Determine the [X, Y] coordinate at the center of the cell enclosing the given text.  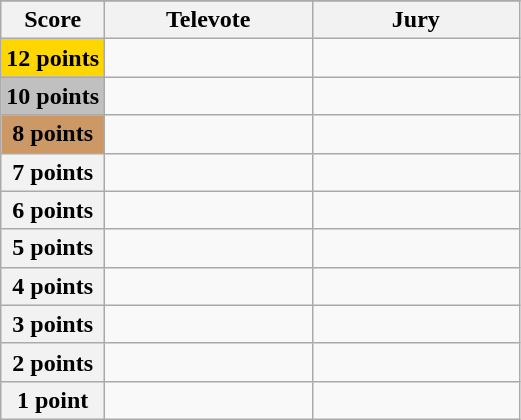
5 points [53, 248]
12 points [53, 58]
3 points [53, 324]
7 points [53, 172]
Jury [416, 20]
1 point [53, 400]
Score [53, 20]
4 points [53, 286]
6 points [53, 210]
10 points [53, 96]
2 points [53, 362]
8 points [53, 134]
Televote [209, 20]
